Return (x, y) of the center of cell containing provided text 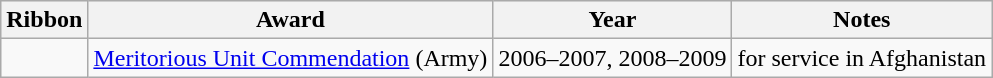
Year (612, 20)
Ribbon (44, 20)
for service in Afghanistan (862, 58)
Notes (862, 20)
Meritorious Unit Commendation (Army) (290, 58)
Award (290, 20)
2006–2007, 2008–2009 (612, 58)
